Output the (x, y) coordinate of the center of the cell containing the given text.  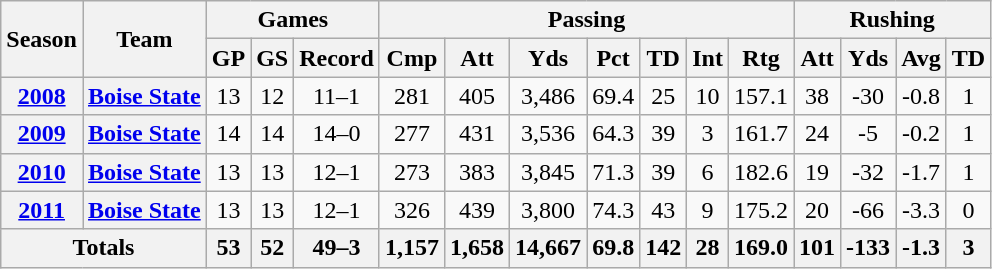
69.4 (614, 96)
-32 (868, 172)
101 (818, 248)
169.0 (760, 248)
12 (272, 96)
2011 (42, 210)
Pct (614, 58)
25 (664, 96)
43 (664, 210)
69.8 (614, 248)
-30 (868, 96)
20 (818, 210)
439 (476, 210)
-3.3 (922, 210)
49–3 (337, 248)
Record (337, 58)
1,157 (412, 248)
Rushing (892, 20)
GS (272, 58)
GP (228, 58)
19 (818, 172)
6 (708, 172)
383 (476, 172)
2010 (42, 172)
3,536 (548, 134)
326 (412, 210)
Int (708, 58)
14–0 (337, 134)
0 (968, 210)
175.2 (760, 210)
3,486 (548, 96)
Totals (104, 248)
11–1 (337, 96)
Passing (586, 20)
-133 (868, 248)
74.3 (614, 210)
273 (412, 172)
182.6 (760, 172)
-66 (868, 210)
-1.3 (922, 248)
9 (708, 210)
14,667 (548, 248)
-0.8 (922, 96)
142 (664, 248)
Avg (922, 58)
431 (476, 134)
64.3 (614, 134)
Season (42, 39)
28 (708, 248)
71.3 (614, 172)
52 (272, 248)
-0.2 (922, 134)
Team (144, 39)
-1.7 (922, 172)
3,800 (548, 210)
1,658 (476, 248)
2008 (42, 96)
277 (412, 134)
-5 (868, 134)
Cmp (412, 58)
161.7 (760, 134)
Games (292, 20)
38 (818, 96)
24 (818, 134)
10 (708, 96)
405 (476, 96)
Rtg (760, 58)
2009 (42, 134)
281 (412, 96)
157.1 (760, 96)
53 (228, 248)
3,845 (548, 172)
